Detect which cell encompasses the target text, then output its (x, y) center coordinate. 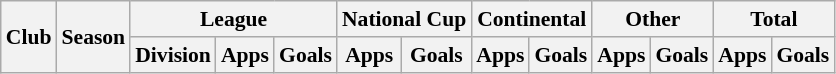
National Cup (404, 19)
Division (173, 55)
Other (652, 19)
League (234, 19)
Continental (532, 19)
Season (93, 36)
Total (774, 19)
Club (29, 36)
